Identify which cell holds the provided text, then report its (X, Y) central coordinate. 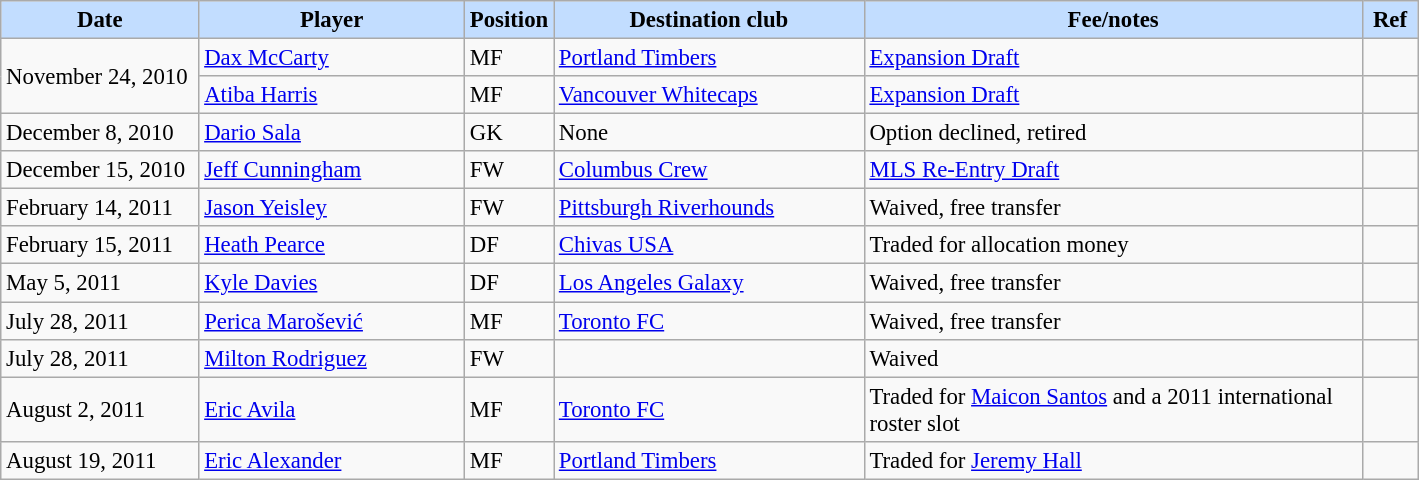
Jeff Cunningham (332, 170)
Milton Rodriguez (332, 358)
Ref (1390, 20)
Date (100, 20)
Waived (1113, 358)
Columbus Crew (710, 170)
Los Angeles Galaxy (710, 283)
Heath Pearce (332, 245)
None (710, 133)
Vancouver Whitecaps (710, 95)
Kyle Davies (332, 283)
Chivas USA (710, 245)
February 15, 2011 (100, 245)
Traded for Maicon Santos and a 2011 international roster slot (1113, 410)
Atiba Harris (332, 95)
MLS Re-Entry Draft (1113, 170)
Option declined, retired (1113, 133)
December 8, 2010 (100, 133)
Dario Sala (332, 133)
Player (332, 20)
Perica Marošević (332, 321)
Traded for allocation money (1113, 245)
Destination club (710, 20)
Position (508, 20)
August 2, 2011 (100, 410)
December 15, 2010 (100, 170)
Fee/notes (1113, 20)
Jason Yeisley (332, 208)
GK (508, 133)
Eric Alexander (332, 460)
Eric Avila (332, 410)
Traded for Jeremy Hall (1113, 460)
Pittsburgh Riverhounds (710, 208)
May 5, 2011 (100, 283)
November 24, 2010 (100, 76)
February 14, 2011 (100, 208)
August 19, 2011 (100, 460)
Dax McCarty (332, 58)
